Return [X, Y] of the center of cell containing provided text 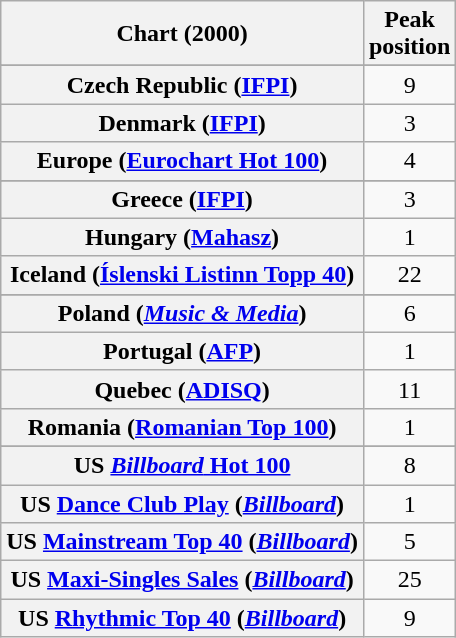
Portugal (AFP) [182, 351]
Europe (Eurochart Hot 100) [182, 161]
5 [409, 542]
Romania (Romanian Top 100) [182, 427]
Peakposition [409, 34]
Quebec (ADISQ) [182, 389]
Denmark (IFPI) [182, 123]
Chart (2000) [182, 34]
Czech Republic (IFPI) [182, 85]
US Maxi-Singles Sales (Billboard) [182, 580]
Iceland (Íslenski Listinn Topp 40) [182, 275]
Greece (IFPI) [182, 199]
US Billboard Hot 100 [182, 465]
US Mainstream Top 40 (Billboard) [182, 542]
US Dance Club Play (Billboard) [182, 503]
US Rhythmic Top 40 (Billboard) [182, 618]
Poland (Music & Media) [182, 313]
Hungary (Mahasz) [182, 237]
8 [409, 465]
22 [409, 275]
4 [409, 161]
11 [409, 389]
25 [409, 580]
6 [409, 313]
